Output the (x, y) coordinate of the center of the cell containing the given text.  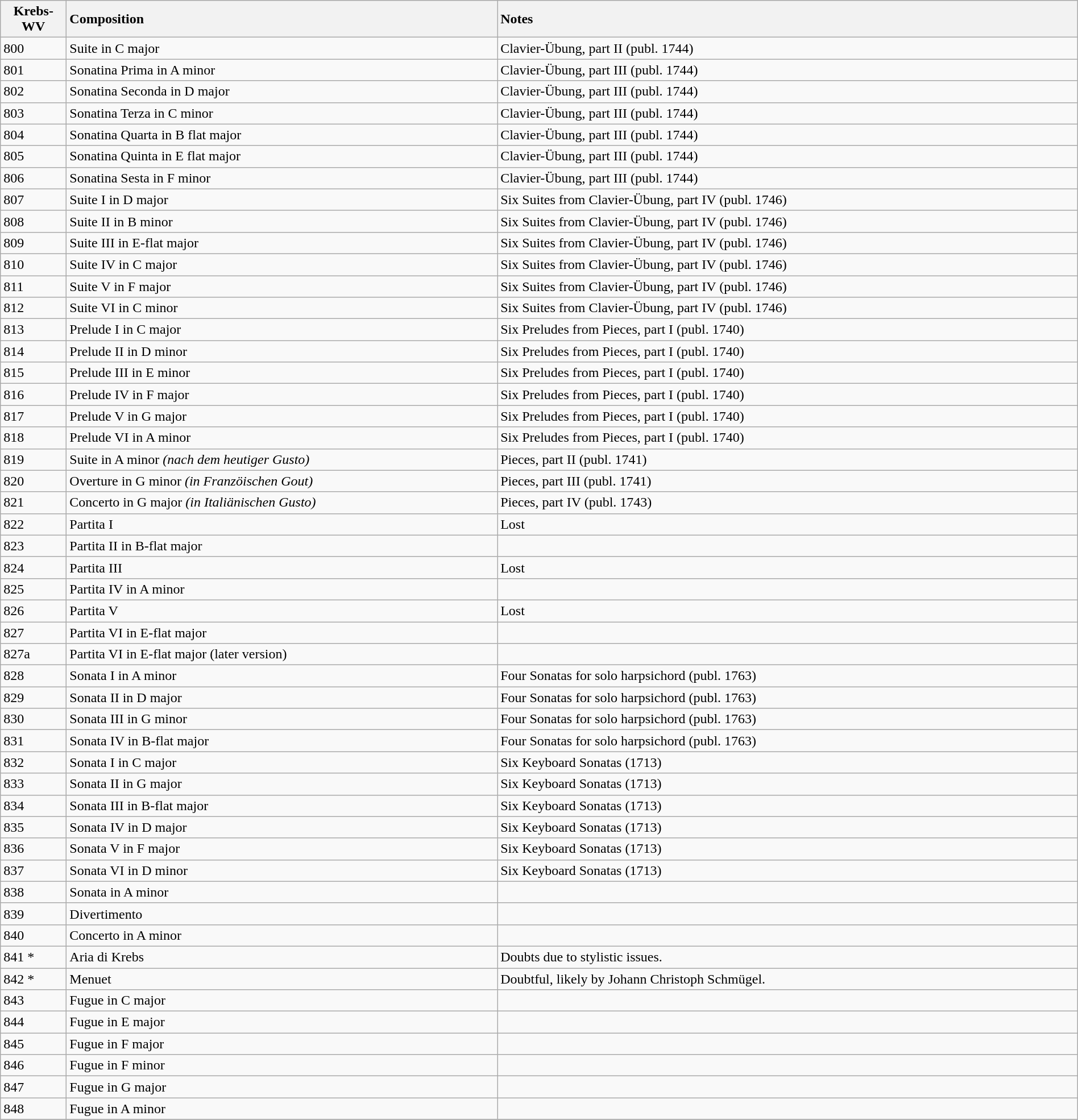
Notes (788, 19)
822 (34, 524)
Sonata I in C major (282, 762)
812 (34, 308)
827a (34, 654)
834 (34, 806)
Suite in C major (282, 48)
816 (34, 395)
Partita IV in A minor (282, 589)
Pieces, part IV (publ. 1743) (788, 503)
819 (34, 459)
Fugue in E major (282, 1022)
Doubts due to stylistic issues. (788, 957)
835 (34, 827)
Partita VI in E-flat major (later version) (282, 654)
821 (34, 503)
Suite V in F major (282, 286)
Sonata III in B-flat major (282, 806)
Partita II in B-flat major (282, 546)
Sonatina Quinta in E flat major (282, 156)
Menuet (282, 978)
Overture in G minor (in Franzöischen Gout) (282, 481)
Sonatina Quarta in B flat major (282, 135)
Sonata in A minor (282, 892)
814 (34, 351)
Sonatina Sesta in F minor (282, 178)
846 (34, 1065)
808 (34, 221)
806 (34, 178)
Partita V (282, 611)
Doubtful, likely by Johann Christoph Schmügel. (788, 978)
Suite II in B minor (282, 221)
Prelude I in C major (282, 330)
830 (34, 719)
Suite in A minor (nach dem heutiger Gusto) (282, 459)
Sonatina Prima in A minor (282, 70)
Concerto in G major (in Italiänischen Gusto) (282, 503)
847 (34, 1087)
Prelude V in G major (282, 416)
837 (34, 870)
Partita VI in E-flat major (282, 633)
Sonatina Terza in C minor (282, 113)
824 (34, 567)
Concerto in A minor (282, 935)
805 (34, 156)
845 (34, 1044)
829 (34, 698)
838 (34, 892)
827 (34, 633)
Aria di Krebs (282, 957)
836 (34, 849)
817 (34, 416)
802 (34, 92)
Prelude III in E minor (282, 373)
Clavier-Übung, part II (publ. 1744) (788, 48)
801 (34, 70)
Fugue in A minor (282, 1109)
Divertimento (282, 914)
810 (34, 264)
Krebs-WV (34, 19)
820 (34, 481)
833 (34, 784)
Partita I (282, 524)
843 (34, 1001)
Prelude II in D minor (282, 351)
844 (34, 1022)
Fugue in C major (282, 1001)
Fugue in G major (282, 1087)
839 (34, 914)
803 (34, 113)
Prelude IV in F major (282, 395)
Partita III (282, 567)
Sonata IV in B-flat major (282, 741)
Sonatina Seconda in D major (282, 92)
Sonata II in D major (282, 698)
Fugue in F major (282, 1044)
841 * (34, 957)
Suite VI in C minor (282, 308)
Sonata II in G major (282, 784)
811 (34, 286)
Sonata III in G minor (282, 719)
809 (34, 243)
Suite I in D major (282, 200)
Pieces, part III (publ. 1741) (788, 481)
823 (34, 546)
813 (34, 330)
831 (34, 741)
Sonata VI in D minor (282, 870)
848 (34, 1109)
840 (34, 935)
Sonata V in F major (282, 849)
828 (34, 676)
Sonata I in A minor (282, 676)
Suite IV in C major (282, 264)
Prelude VI in A minor (282, 438)
826 (34, 611)
Sonata IV in D major (282, 827)
815 (34, 373)
832 (34, 762)
Fugue in F minor (282, 1065)
807 (34, 200)
800 (34, 48)
818 (34, 438)
825 (34, 589)
Suite III in E-flat major (282, 243)
Composition (282, 19)
Pieces, part II (publ. 1741) (788, 459)
804 (34, 135)
842 * (34, 978)
